Determine the [x, y] coordinate at the center of the cell enclosing the given text.  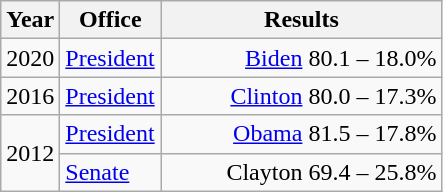
Year [30, 20]
2012 [30, 153]
2020 [30, 58]
Biden 80.1 – 18.0% [302, 58]
Obama 81.5 – 17.8% [302, 134]
Results [302, 20]
Senate [110, 172]
Clayton 69.4 – 25.8% [302, 172]
Office [110, 20]
Clinton 80.0 – 17.3% [302, 96]
2016 [30, 96]
